Output the [X, Y] coordinate of the center of the cell containing the given text.  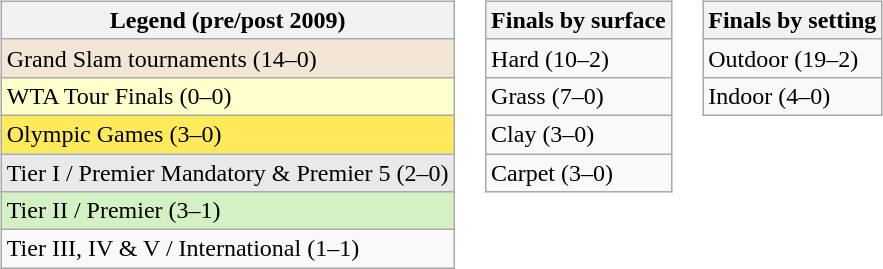
Tier III, IV & V / International (1–1) [228, 249]
WTA Tour Finals (0–0) [228, 96]
Legend (pre/post 2009) [228, 20]
Carpet (3–0) [579, 173]
Olympic Games (3–0) [228, 134]
Outdoor (19–2) [792, 58]
Tier II / Premier (3–1) [228, 211]
Clay (3–0) [579, 134]
Tier I / Premier Mandatory & Premier 5 (2–0) [228, 173]
Indoor (4–0) [792, 96]
Grand Slam tournaments (14–0) [228, 58]
Grass (7–0) [579, 96]
Finals by setting [792, 20]
Hard (10–2) [579, 58]
Finals by surface [579, 20]
